Locate the cell with the specified text and output its [x, y] center coordinate. 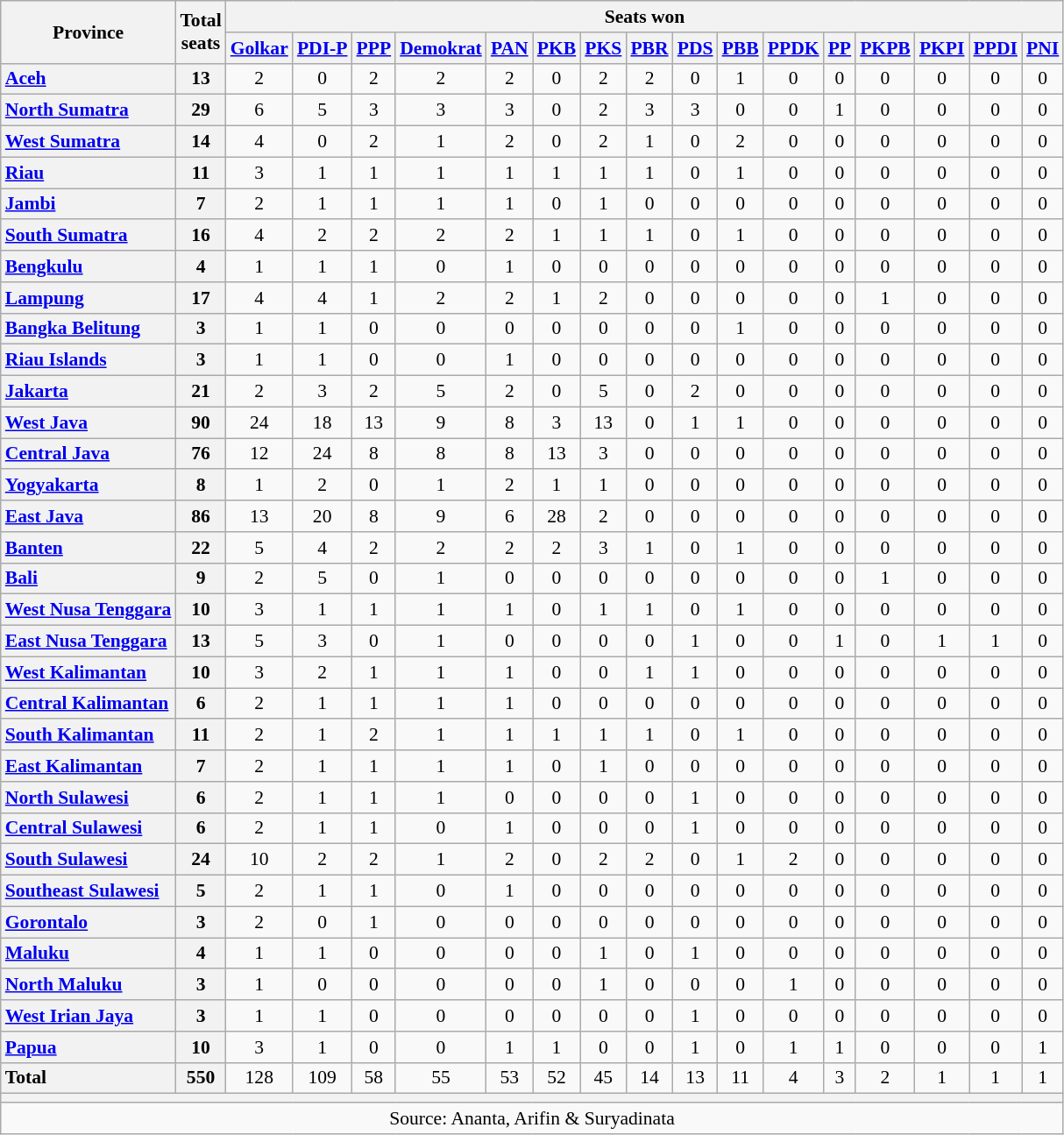
PKS [603, 48]
Southeast Sulawesi [89, 891]
PAN [510, 48]
109 [323, 1078]
Jakarta [89, 392]
53 [510, 1078]
West Sumatra [89, 142]
PNI [1043, 48]
West Nusa Tenggara [89, 610]
Yogyakarta [89, 486]
Riau Islands [89, 360]
22 [200, 548]
PKPI [942, 48]
90 [200, 422]
PPP [374, 48]
South Sumatra [89, 236]
South Sulawesi [89, 860]
PP [840, 48]
Riau [89, 173]
20 [323, 516]
PKB [557, 48]
PPDI [996, 48]
29 [200, 110]
Jambi [89, 204]
PKPB [885, 48]
Lampung [89, 298]
Totalseats [200, 32]
North Sulawesi [89, 798]
17 [200, 298]
58 [374, 1078]
18 [323, 422]
Papua [89, 1047]
128 [259, 1078]
Bangka Belitung [89, 329]
Total [89, 1078]
86 [200, 516]
16 [200, 236]
Demokrat [441, 48]
PDI-P [323, 48]
52 [557, 1078]
Province [89, 32]
12 [259, 454]
PBR [649, 48]
Source: Ananta, Arifin & Suryadinata [533, 1118]
Gorontalo [89, 922]
Aceh [89, 79]
Bali [89, 578]
North Maluku [89, 985]
East Nusa Tenggara [89, 642]
East Kalimantan [89, 766]
Central Sulawesi [89, 828]
Banten [89, 548]
45 [603, 1078]
55 [441, 1078]
Golkar [259, 48]
28 [557, 516]
PDS [696, 48]
21 [200, 392]
Central Java [89, 454]
Central Kalimantan [89, 704]
East Java [89, 516]
76 [200, 454]
North Sumatra [89, 110]
Bengkulu [89, 266]
PPDK [794, 48]
West Kalimantan [89, 672]
West Irian Jaya [89, 1016]
South Kalimantan [89, 735]
PBB [741, 48]
550 [200, 1078]
West Java [89, 422]
Seats won [645, 17]
Maluku [89, 954]
